Identify which cell holds the provided text, then report its (x, y) central coordinate. 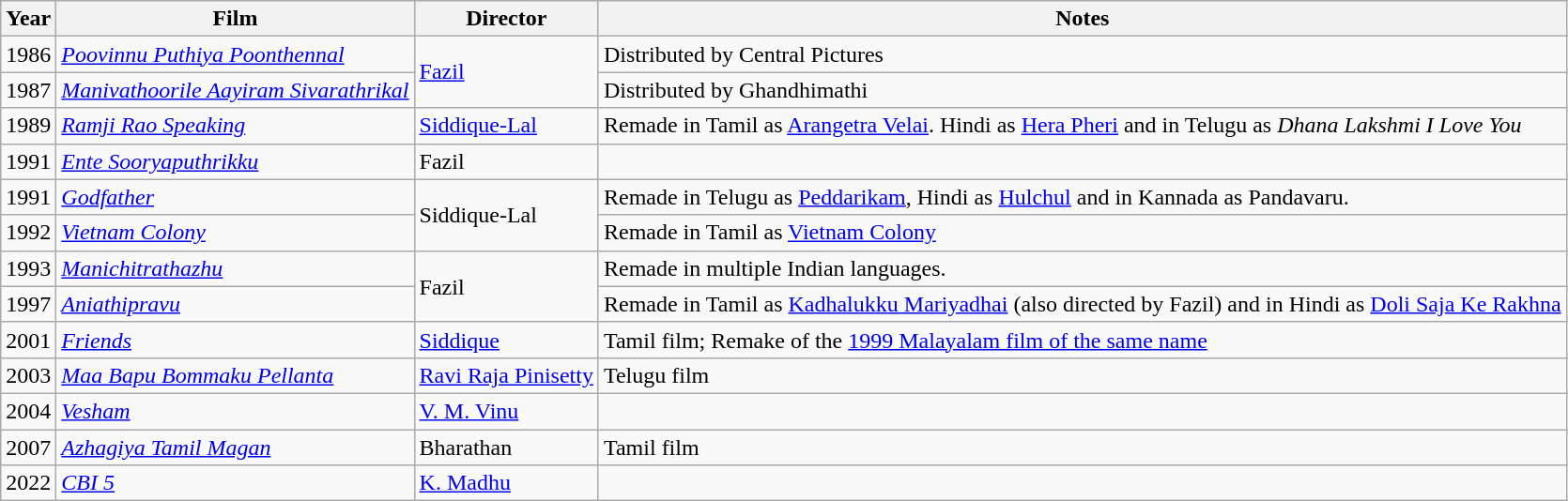
2004 (28, 411)
Friends (235, 340)
Remade in Tamil as Arangetra Velai. Hindi as Hera Pheri and in Telugu as Dhana Lakshmi I Love You (1082, 126)
Film (235, 19)
CBI 5 (235, 483)
Year (28, 19)
Remade in multiple Indian languages. (1082, 268)
V. M. Vinu (506, 411)
Vietnam Colony (235, 233)
Notes (1082, 19)
2001 (28, 340)
Vesham (235, 411)
Manichitrathazhu (235, 268)
1987 (28, 90)
Director (506, 19)
Telugu film (1082, 375)
Remade in Tamil as Vietnam Colony (1082, 233)
1993 (28, 268)
Poovinnu Puthiya Poonthennal (235, 54)
1989 (28, 126)
Remade in Telugu as Peddarikam, Hindi as Hulchul and in Kannada as Pandavaru. (1082, 197)
Ravi Raja Pinisetty (506, 375)
Azhagiya Tamil Magan (235, 448)
Distributed by Ghandhimathi (1082, 90)
Manivathoorile Aayiram Sivarathrikal (235, 90)
Tamil film (1082, 448)
2007 (28, 448)
K. Madhu (506, 483)
Aniathipravu (235, 304)
Tamil film; Remake of the 1999 Malayalam film of the same name (1082, 340)
2003 (28, 375)
1997 (28, 304)
Ente Sooryaputhrikku (235, 161)
Siddique (506, 340)
Bharathan (506, 448)
2022 (28, 483)
Godfather (235, 197)
Distributed by Central Pictures (1082, 54)
Ramji Rao Speaking (235, 126)
Maa Bapu Bommaku Pellanta (235, 375)
1992 (28, 233)
1986 (28, 54)
Remade in Tamil as Kadhalukku Mariyadhai (also directed by Fazil) and in Hindi as Doli Saja Ke Rakhna (1082, 304)
